Provide the (x, y) coordinate of the cell's center where the given text is located.  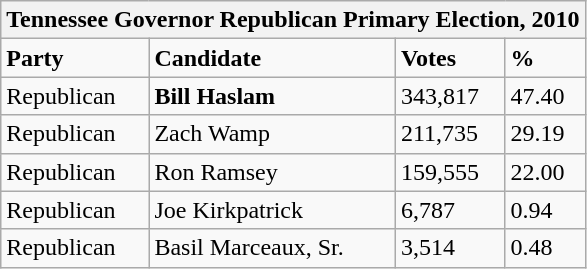
3,514 (450, 248)
Party (75, 58)
343,817 (450, 96)
0.48 (545, 248)
Joe Kirkpatrick (272, 210)
Candidate (272, 58)
22.00 (545, 172)
% (545, 58)
Ron Ramsey (272, 172)
47.40 (545, 96)
Zach Wamp (272, 134)
6,787 (450, 210)
159,555 (450, 172)
Bill Haslam (272, 96)
Votes (450, 58)
Tennessee Governor Republican Primary Election, 2010 (293, 20)
29.19 (545, 134)
Basil Marceaux, Sr. (272, 248)
211,735 (450, 134)
0.94 (545, 210)
